Determine the [x, y] coordinate at the center of the cell enclosing the given text.  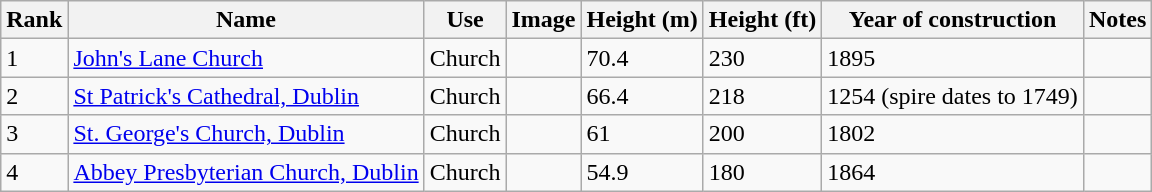
Image [544, 20]
61 [642, 134]
2 [34, 96]
4 [34, 172]
Height (m) [642, 20]
St Patrick's Cathedral, Dublin [246, 96]
1895 [953, 58]
54.9 [642, 172]
Name [246, 20]
St. George's Church, Dublin [246, 134]
1254 (spire dates to 1749) [953, 96]
66.4 [642, 96]
180 [762, 172]
218 [762, 96]
1864 [953, 172]
Height (ft) [762, 20]
John's Lane Church [246, 58]
3 [34, 134]
200 [762, 134]
230 [762, 58]
Rank [34, 20]
70.4 [642, 58]
Use [465, 20]
1802 [953, 134]
Abbey Presbyterian Church, Dublin [246, 172]
Year of construction [953, 20]
1 [34, 58]
Notes [1117, 20]
